Detect which cell encompasses the target text, then output its (X, Y) center coordinate. 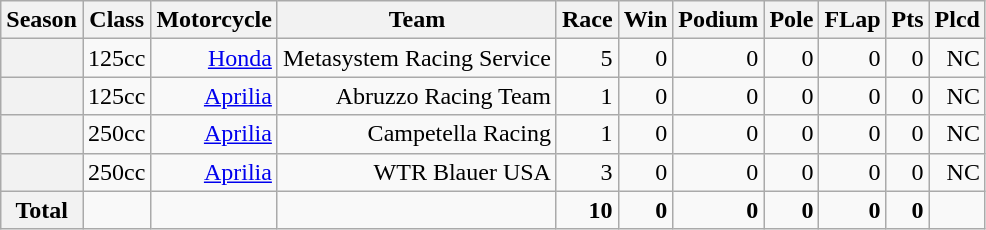
Motorcycle (214, 20)
Team (416, 20)
Season (42, 20)
Plcd (957, 20)
Podium (718, 20)
3 (587, 172)
FLap (852, 20)
Race (587, 20)
5 (587, 58)
Campetella Racing (416, 134)
10 (587, 210)
WTR Blauer USA (416, 172)
Pts (908, 20)
Honda (214, 58)
Abruzzo Racing Team (416, 96)
Class (116, 20)
Pole (792, 20)
Total (42, 210)
Metasystem Racing Service (416, 58)
Win (646, 20)
